Pinpoint the cell where the given text exists, returning its [x, y] midpoint coordinate. 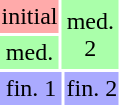
fin. 1 [31, 88]
med. [30, 52]
initial [30, 16]
med.2 [90, 34]
fin. 2 [92, 88]
